Return (X, Y) of the center of cell containing provided text 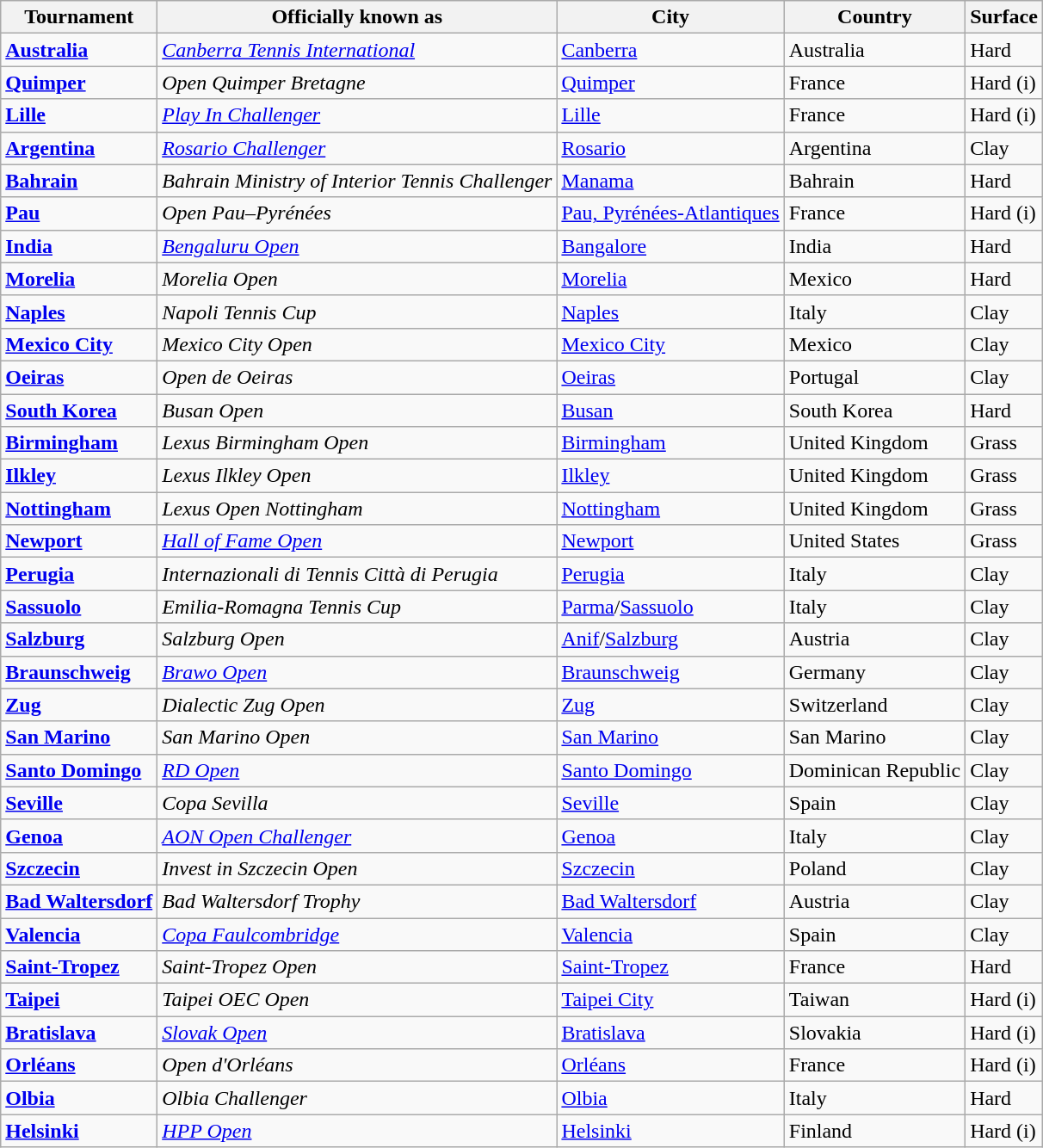
Taipei (79, 1000)
Bengaluru Open (357, 246)
Pau, Pyrénées-Atlantiques (670, 213)
Open Pau–Pyrénées (357, 213)
Play In Challenger (357, 115)
Open de Oeiras (357, 377)
Saint-Tropez Open (357, 967)
Napoli Tennis Cup (357, 312)
Surface (1004, 17)
Emilia-Romagna Tennis Cup (357, 607)
Hall of Fame Open (357, 541)
United States (874, 541)
Copa Faulcombridge (357, 934)
Dominican Republic (874, 770)
City (670, 17)
Invest in Szczecin Open (357, 868)
Manama (670, 181)
Busan Open (357, 410)
Open Quimper Bretagne (357, 83)
Tournament (79, 17)
Lexus Birmingham Open (357, 443)
Canberra (670, 50)
Sassuolo (79, 607)
RD Open (357, 770)
Bangalore (670, 246)
Taipei City (670, 1000)
Germany (874, 672)
Switzerland (874, 705)
Salzburg (79, 639)
Poland (874, 868)
Open d'Orléans (357, 1065)
AON Open Challenger (357, 836)
Taipei OEC Open (357, 1000)
Finland (874, 1131)
Portugal (874, 377)
Rosario Challenger (357, 148)
Rosario (670, 148)
Taiwan (874, 1000)
Lexus Ilkley Open (357, 476)
San Marino Open (357, 738)
Busan (670, 410)
Officially known as (357, 17)
Slovakia (874, 1033)
Lexus Open Nottingham (357, 509)
Canberra Tennis International (357, 50)
HPP Open (357, 1131)
Mexico City Open (357, 344)
Internazionali di Tennis Città di Perugia (357, 574)
Pau (79, 213)
Copa Sevilla (357, 803)
Brawo Open (357, 672)
Slovak Open (357, 1033)
Country (874, 17)
Salzburg Open (357, 639)
Dialectic Zug Open (357, 705)
Olbia Challenger (357, 1098)
Bad Waltersdorf Trophy (357, 901)
Bahrain Ministry of Interior Tennis Challenger (357, 181)
Morelia Open (357, 279)
Parma/Sassuolo (670, 607)
Anif/Salzburg (670, 639)
